Identify which cell holds the provided text, then report its [x, y] central coordinate. 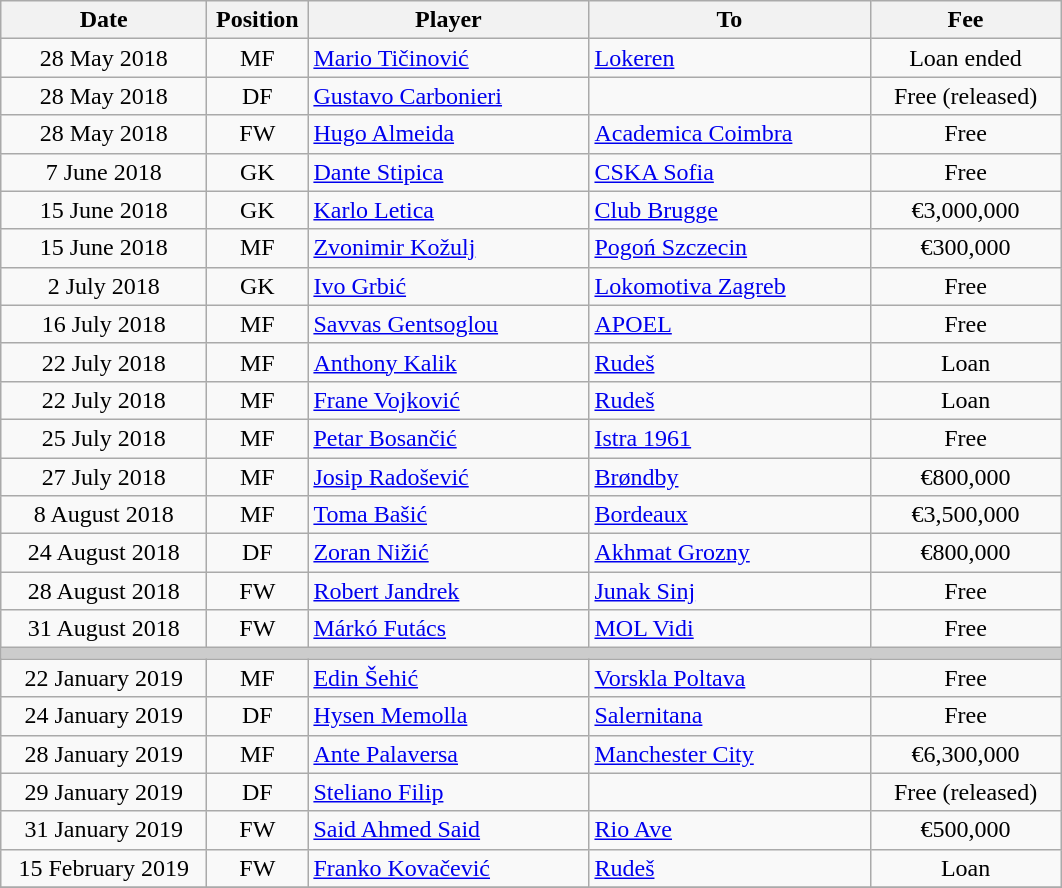
€3,500,000 [966, 515]
Fee [966, 20]
Steliano Filip [448, 792]
24 January 2019 [104, 716]
15 February 2019 [104, 868]
Petar Bosančić [448, 438]
25 July 2018 [104, 438]
Edin Šehić [448, 678]
Brøndby [730, 477]
Club Brugge [730, 210]
Manchester City [730, 754]
Vorskla Poltava [730, 678]
Loan ended [966, 58]
16 July 2018 [104, 324]
Said Ahmed Said [448, 830]
CSKA Sofia [730, 172]
Dante Stipica [448, 172]
Robert Jandrek [448, 591]
€500,000 [966, 830]
31 August 2018 [104, 629]
Márkó Futács [448, 629]
€300,000 [966, 248]
Salernitana [730, 716]
MOL Vidi [730, 629]
28 August 2018 [104, 591]
To [730, 20]
Gustavo Carbonieri [448, 96]
Junak Sinj [730, 591]
28 January 2019 [104, 754]
Frane Vojković [448, 400]
8 August 2018 [104, 515]
Rio Ave [730, 830]
Istra 1961 [730, 438]
Mario Tičinović [448, 58]
Position [258, 20]
27 July 2018 [104, 477]
29 January 2019 [104, 792]
22 January 2019 [104, 678]
€6,300,000 [966, 754]
Academica Coimbra [730, 134]
Zoran Nižić [448, 553]
Zvonimir Kožulj [448, 248]
7 June 2018 [104, 172]
Bordeaux [730, 515]
24 August 2018 [104, 553]
Lokeren [730, 58]
31 January 2019 [104, 830]
Ivo Grbić [448, 286]
Date [104, 20]
APOEL [730, 324]
€3,000,000 [966, 210]
Savvas Gentsoglou [448, 324]
2 July 2018 [104, 286]
Franko Kovačević [448, 868]
Ante Palaversa [448, 754]
Hysen Memolla [448, 716]
Josip Radošević [448, 477]
Akhmat Grozny [730, 553]
Player [448, 20]
Toma Bašić [448, 515]
Karlo Letica [448, 210]
Lokomotiva Zagreb [730, 286]
Hugo Almeida [448, 134]
Pogoń Szczecin [730, 248]
Anthony Kalik [448, 362]
